For the text-containing cell, return its midpoint in (X, Y) coordinate format. 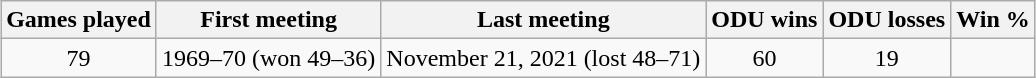
Games played (79, 20)
ODU wins (764, 20)
ODU losses (887, 20)
Win % (994, 20)
60 (764, 58)
First meeting (268, 20)
19 (887, 58)
Last meeting (544, 20)
November 21, 2021 (lost 48–71) (544, 58)
79 (79, 58)
1969–70 (won 49–36) (268, 58)
